Output the [x, y] coordinate of the center of the cell containing the given text.  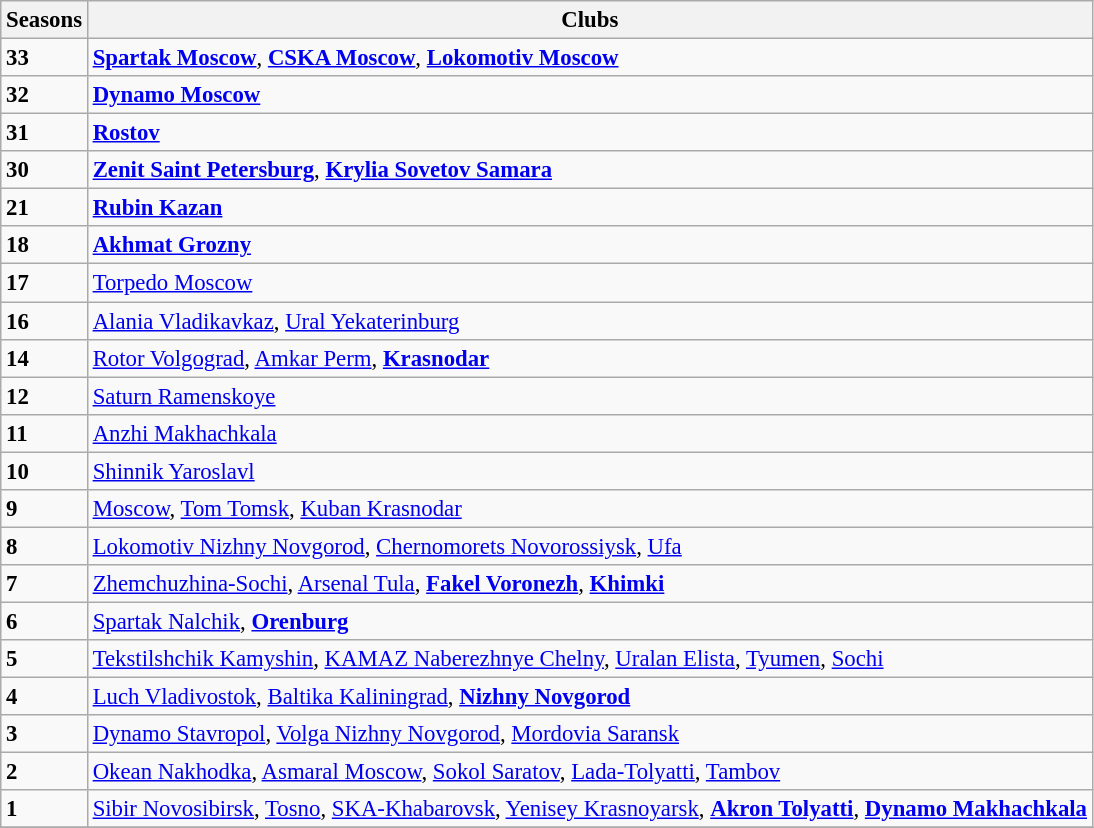
21 [44, 208]
Alania Vladikavkaz, Ural Yekaterinburg [590, 321]
2 [44, 772]
14 [44, 358]
5 [44, 659]
Rostov [590, 133]
31 [44, 133]
Lokomotiv Nizhny Novgorod, Chernomorets Novorossiysk, Ufa [590, 546]
Okean Nakhodka, Asmaral Moscow, Sokol Saratov, Lada-Tolyatti, Tambov [590, 772]
33 [44, 58]
8 [44, 546]
6 [44, 621]
Zhemchuzhina-Sochi, Arsenal Tula, Fakel Voronezh, Khimki [590, 584]
11 [44, 433]
1 [44, 809]
Shinnik Yaroslavl [590, 471]
Akhmat Grozny [590, 245]
Dynamo Moscow [590, 95]
Seasons [44, 20]
12 [44, 396]
10 [44, 471]
Saturn Ramenskoye [590, 396]
Moscow, Tom Tomsk, Kuban Krasnodar [590, 509]
7 [44, 584]
17 [44, 283]
9 [44, 509]
3 [44, 734]
Anzhi Makhachkala [590, 433]
Zenit Saint Petersburg, Krylia Sovetov Samara [590, 170]
Rubin Kazan [590, 208]
Spartak Moscow, CSKA Moscow, Lokomotiv Moscow [590, 58]
Sibir Novosibirsk, Tosno, SKA-Khabarovsk, Yenisey Krasnoyarsk, Akron Tolyatti, Dynamo Makhachkala [590, 809]
30 [44, 170]
Rotor Volgograd, Amkar Perm, Krasnodar [590, 358]
32 [44, 95]
Clubs [590, 20]
18 [44, 245]
Luch Vladivostok, Baltika Kaliningrad, Nizhny Novgorod [590, 697]
Spartak Nalchik, Orenburg [590, 621]
4 [44, 697]
Dynamo Stavropol, Volga Nizhny Novgorod, Mordovia Saransk [590, 734]
16 [44, 321]
Torpedo Moscow [590, 283]
Tekstilshchik Kamyshin, KAMAZ Naberezhnye Chelny, Uralan Elista, Tyumen, Sochi [590, 659]
